Pinpoint the cell where the given text exists, returning its (x, y) midpoint coordinate. 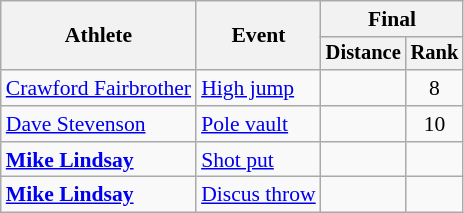
Distance (364, 54)
8 (435, 88)
Pole vault (258, 124)
High jump (258, 88)
10 (435, 124)
Crawford Fairbrother (98, 88)
Shot put (258, 160)
Rank (435, 54)
Discus throw (258, 195)
Dave Stevenson (98, 124)
Event (258, 36)
Athlete (98, 36)
Final (392, 19)
